Provide the (X, Y) coordinate of the cell's center where the given text is located.  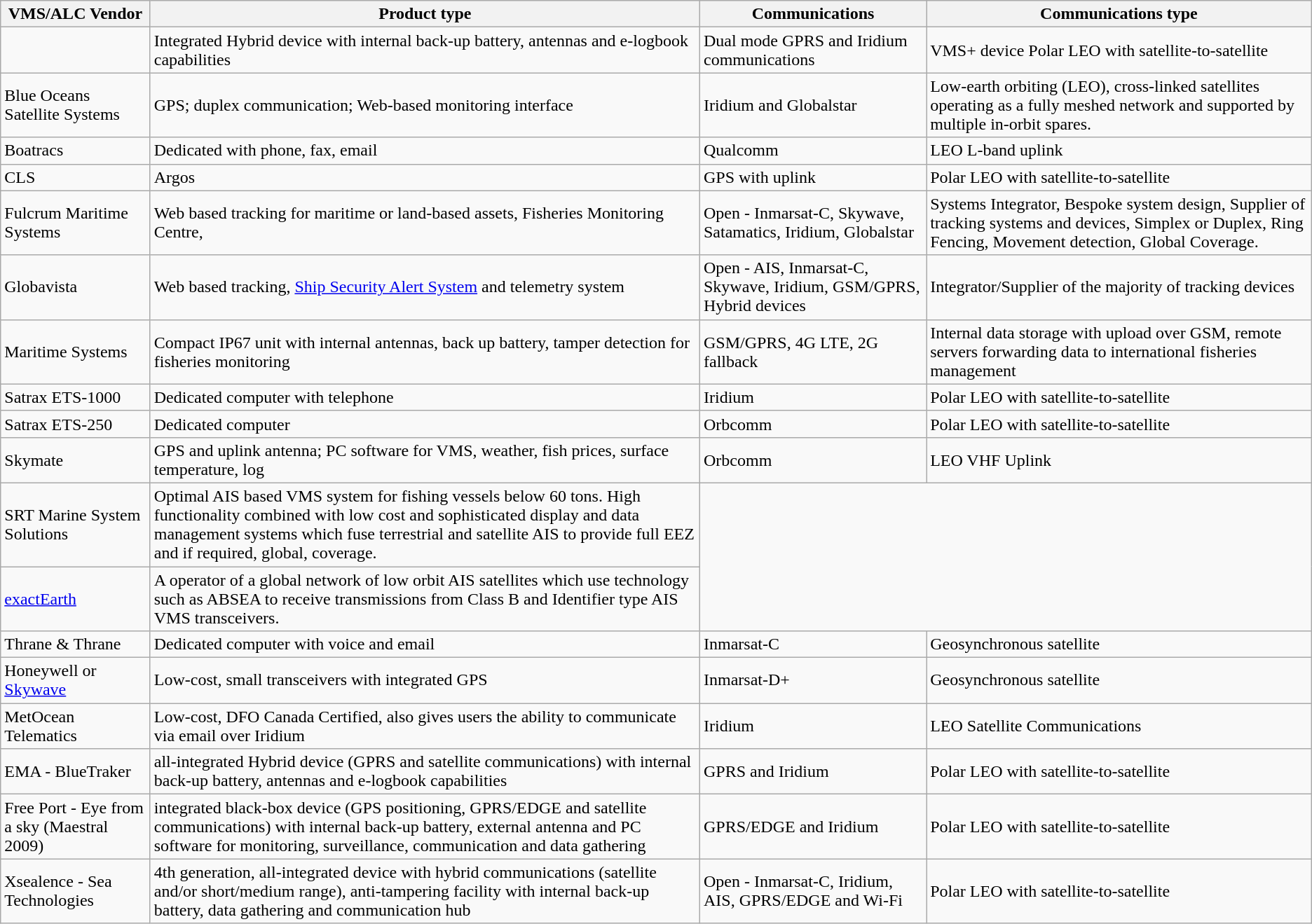
Thrane & Thrane (76, 644)
Inmarsat-C (813, 644)
Open - Inmarsat-C, Iridium, AIS, GPRS/EDGE and Wi-Fi (813, 891)
Free Port - Eye from a sky (Maestral 2009) (76, 827)
Iridium and Globalstar (813, 105)
Open - AIS, Inmarsat-C, Skywave, Iridium, GSM/GPRS, Hybrid devices (813, 287)
SRT Marine System Solutions (76, 524)
Fulcrum Maritime Systems (76, 223)
GPS; duplex communication; Web-based monitoring interface (425, 105)
Integrator/Supplier of the majority of tracking devices (1119, 287)
Satrax ETS-1000 (76, 397)
LEO Satellite Communications (1119, 726)
GSM/GPRS, 4G LTE, 2G fallback (813, 352)
EMA - BlueTraker (76, 772)
Dedicated computer with voice and email (425, 644)
Compact IP67 unit with internal antennas, back up battery, tamper detection for fisheries monitoring (425, 352)
VMS+ device Polar LEO with satellite-to-satellite (1119, 50)
VMS/ALC Vendor (76, 14)
Integrated Hybrid device with internal back-up battery, antennas and e-logbook capabilities (425, 50)
all-integrated Hybrid device (GPRS and satellite communications) with internal back-up battery, antennas and e-logbook capabilities (425, 772)
GPRS/EDGE and Iridium (813, 827)
Internal data storage with upload over GSM, remote servers forwarding data to international fisheries management (1119, 352)
Boatracs (76, 151)
LEO VHF Uplink (1119, 460)
Dedicated with phone, fax, email (425, 151)
Web based tracking, Ship Security Alert System and telemetry system (425, 287)
MetOcean Telematics (76, 726)
Inmarsat-D+ (813, 681)
Communications (813, 14)
Xsealence - Sea Technologies (76, 891)
Honeywell or Skywave (76, 681)
GPS and uplink antenna; PC software for VMS, weather, fish prices, surface temperature, log (425, 460)
Maritime Systems (76, 352)
Low-cost, DFO Canada Certified, also gives users the ability to communicate via email over Iridium (425, 726)
Dual mode GPRS and Iridium communications (813, 50)
Blue Oceans Satellite Systems (76, 105)
Satrax ETS-250 (76, 424)
Globavista (76, 287)
Dedicated computer (425, 424)
Argos (425, 177)
Qualcomm (813, 151)
Web based tracking for maritime or land-based assets, Fisheries Monitoring Centre, (425, 223)
Skymate (76, 460)
Open - Inmarsat-C, Skywave, Satamatics, Iridium, Globalstar (813, 223)
CLS (76, 177)
exactEarth (76, 598)
Low-cost, small transceivers with integrated GPS (425, 681)
Dedicated computer with telephone (425, 397)
GPS with uplink (813, 177)
Low-earth orbiting (LEO), cross-linked satellites operating as a fully meshed network and supported by multiple in-orbit spares. (1119, 105)
GPRS and Iridium (813, 772)
Product type (425, 14)
Communications type (1119, 14)
LEO L-band uplink (1119, 151)
